Scan for the cell matching the given text and deliver its [x, y] coordinate at center. 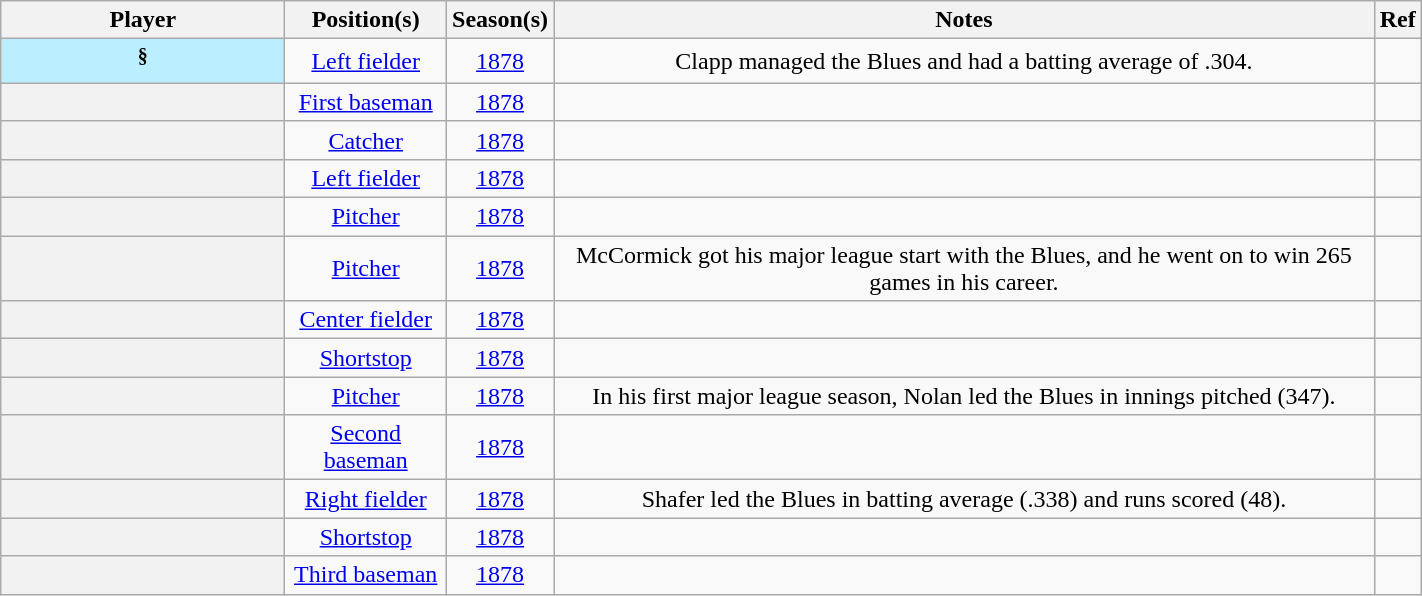
Second baseman [366, 448]
In his first major league season, Nolan led the Blues in innings pitched (347). [964, 396]
McCormick got his major league start with the Blues, and he went on to win 265 games in his career. [964, 268]
Season(s) [500, 20]
Right fielder [366, 499]
First baseman [366, 102]
Third baseman [366, 575]
Position(s) [366, 20]
Clapp managed the Blues and had a batting average of .304. [964, 62]
Ref [1398, 20]
Center fielder [366, 320]
Player [143, 20]
Catcher [366, 140]
Shafer led the Blues in batting average (.338) and runs scored (48). [964, 499]
§ [143, 62]
Notes [964, 20]
